From the cell containing the given text, extract its center point as (X, Y) coordinate. 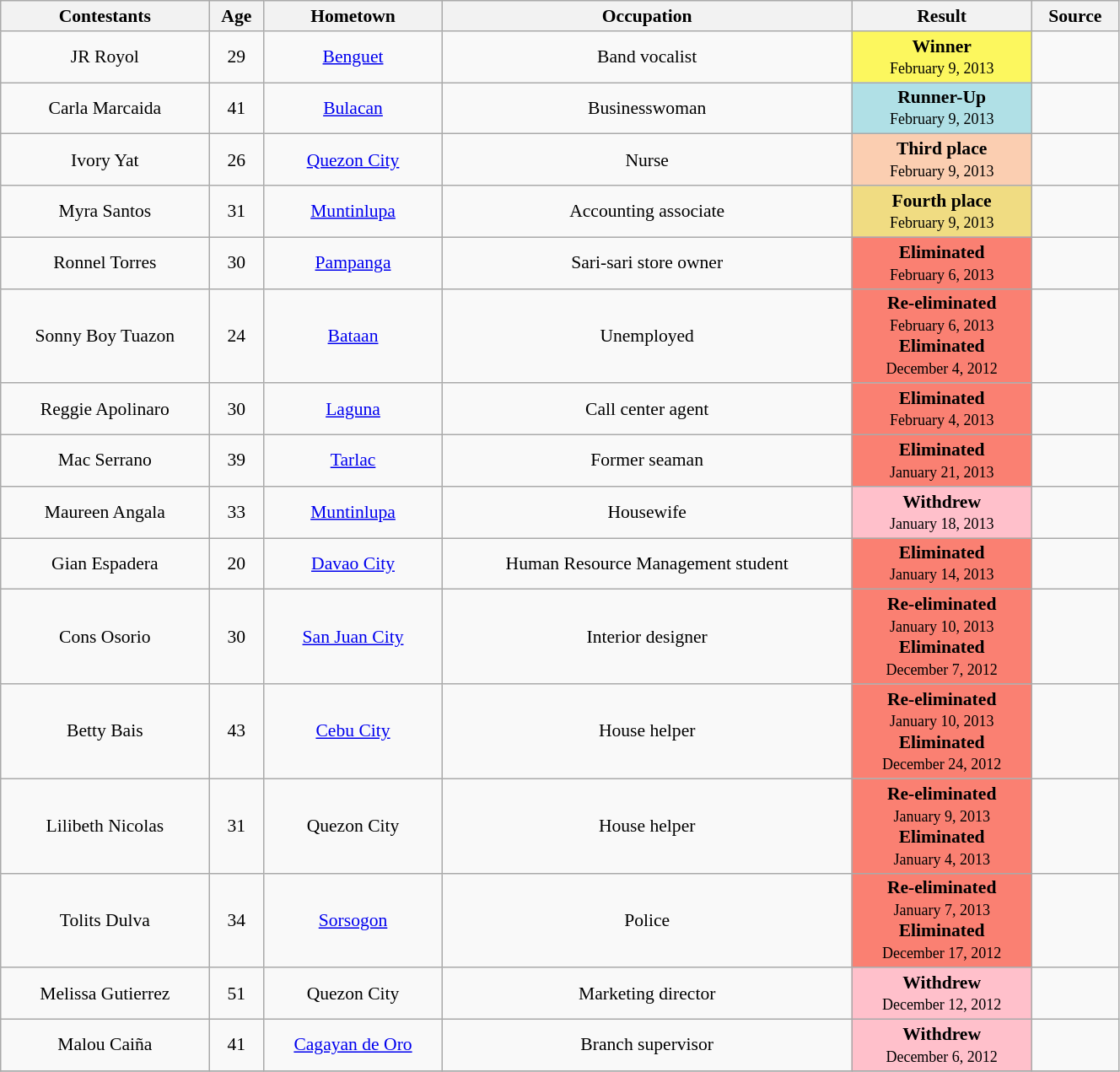
Accounting associate (647, 211)
Cagayan de Oro (353, 1046)
Businesswoman (647, 108)
Re-eliminatedFebruary 6, 2013EliminatedDecember 4, 2012 (941, 336)
Nurse (647, 160)
26 (236, 160)
WithdrewJanuary 18, 2013 (941, 513)
WinnerFebruary 9, 2013 (941, 57)
Third placeFebruary 9, 2013 (941, 160)
Benguet (353, 57)
Re-eliminatedJanuary 9, 2013EliminatedJanuary 4, 2013 (941, 826)
WithdrewDecember 6, 2012 (941, 1046)
Police (647, 920)
Bulacan (353, 108)
Sorsogon (353, 920)
Unemployed (647, 336)
Myra Santos (105, 211)
Source (1074, 16)
Melissa Gutierrez (105, 994)
Housewife (647, 513)
20 (236, 563)
Gian Espadera (105, 563)
Maureen Angala (105, 513)
Hometown (353, 16)
Carla Marcaida (105, 108)
Tarlac (353, 461)
Interior designer (647, 637)
JR Royol (105, 57)
Cebu City (353, 731)
EliminatedJanuary 14, 2013 (941, 563)
Fourth placeFebruary 9, 2013 (941, 211)
Malou Caiña (105, 1046)
Call center agent (647, 410)
Re-eliminatedJanuary 7, 2013EliminatedDecember 17, 2012 (941, 920)
EliminatedFebruary 6, 2013 (941, 263)
Re-eliminatedJanuary 10, 2013EliminatedDecember 24, 2012 (941, 731)
Branch supervisor (647, 1046)
24 (236, 336)
EliminatedJanuary 21, 2013 (941, 461)
33 (236, 513)
Marketing director (647, 994)
WithdrewDecember 12, 2012 (941, 994)
39 (236, 461)
Sonny Boy Tuazon (105, 336)
Band vocalist (647, 57)
Bataan (353, 336)
Former seaman (647, 461)
Davao City (353, 563)
Age (236, 16)
Laguna (353, 410)
Re-eliminatedJanuary 10, 2013EliminatedDecember 7, 2012 (941, 637)
Occupation (647, 16)
Tolits Dulva (105, 920)
San Juan City (353, 637)
34 (236, 920)
Lilibeth Nicolas (105, 826)
Human Resource Management student (647, 563)
Mac Serrano (105, 461)
51 (236, 994)
29 (236, 57)
Ivory Yat (105, 160)
43 (236, 731)
EliminatedFebruary 4, 2013 (941, 410)
Cons Osorio (105, 637)
Contestants (105, 16)
Pampanga (353, 263)
Reggie Apolinaro (105, 410)
Runner-UpFebruary 9, 2013 (941, 108)
Betty Bais (105, 731)
Sari-sari store owner (647, 263)
Ronnel Torres (105, 263)
Result (941, 16)
